Extract the [x, y] coordinate from the center of the cell holding the provided text.  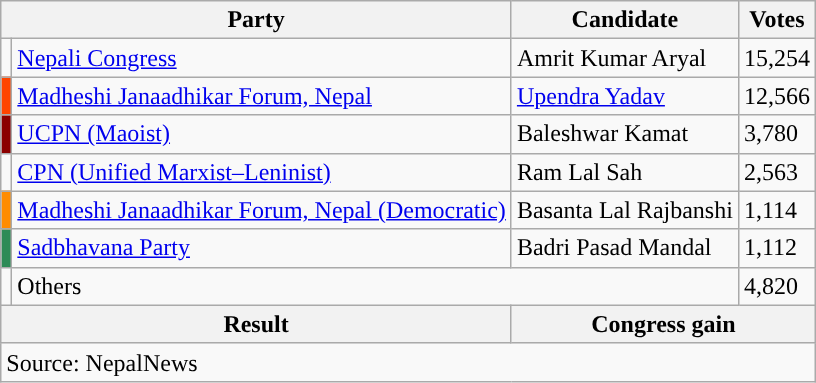
2,563 [776, 172]
Madheshi Janaadhikar Forum, Nepal (Democratic) [262, 210]
3,780 [776, 134]
Candidate [624, 20]
Party [256, 20]
Upendra Yadav [624, 96]
Baleshwar Kamat [624, 134]
Result [256, 324]
1,114 [776, 210]
12,566 [776, 96]
Others [376, 286]
Ram Lal Sah [624, 172]
Basanta Lal Rajbanshi [624, 210]
UCPN (Maoist) [262, 134]
Sadbhavana Party [262, 248]
4,820 [776, 286]
15,254 [776, 58]
Amrit Kumar Aryal [624, 58]
Votes [776, 20]
1,112 [776, 248]
Congress gain [663, 324]
Madheshi Janaadhikar Forum, Nepal [262, 96]
Nepali Congress [262, 58]
Badri Pasad Mandal [624, 248]
CPN (Unified Marxist–Leninist) [262, 172]
Source: NepalNews [408, 362]
